Find where the given text appears and provide that cell's center as [x, y] coordinate. 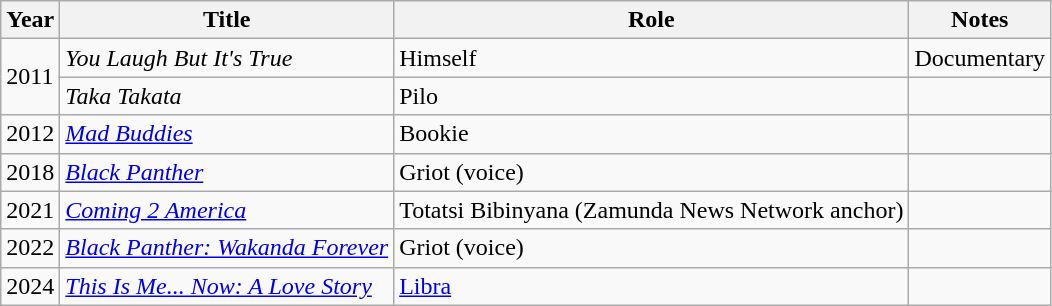
You Laugh But It's True [227, 58]
2018 [30, 172]
Coming 2 America [227, 210]
Mad Buddies [227, 134]
Year [30, 20]
Role [652, 20]
Black Panther: Wakanda Forever [227, 248]
Himself [652, 58]
Totatsi Bibinyana (Zamunda News Network anchor) [652, 210]
Pilo [652, 96]
Libra [652, 286]
This Is Me... Now: A Love Story [227, 286]
2021 [30, 210]
Black Panther [227, 172]
2022 [30, 248]
Bookie [652, 134]
Title [227, 20]
2011 [30, 77]
Documentary [980, 58]
2012 [30, 134]
Taka Takata [227, 96]
Notes [980, 20]
2024 [30, 286]
